For the text-containing cell, return its midpoint in (X, Y) coordinate format. 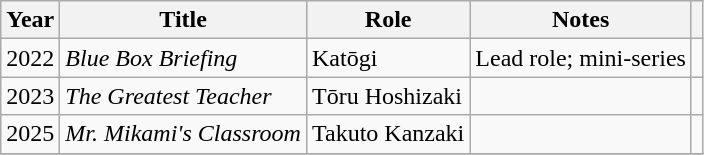
The Greatest Teacher (184, 96)
Role (388, 20)
2025 (30, 134)
2022 (30, 58)
Tōru Hoshizaki (388, 96)
Katōgi (388, 58)
Title (184, 20)
Year (30, 20)
Notes (581, 20)
Lead role; mini-series (581, 58)
2023 (30, 96)
Blue Box Briefing (184, 58)
Mr. Mikami's Classroom (184, 134)
Takuto Kanzaki (388, 134)
